Scan for the cell matching the given text and deliver its (X, Y) coordinate at center. 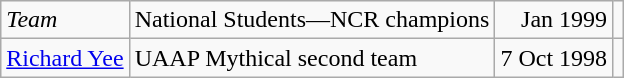
UAAP Mythical second team (312, 58)
National Students—NCR champions (312, 20)
7 Oct 1998 (554, 58)
Jan 1999 (554, 20)
Team (65, 20)
Richard Yee (65, 58)
